Scan for the cell matching the given text and deliver its [x, y] coordinate at center. 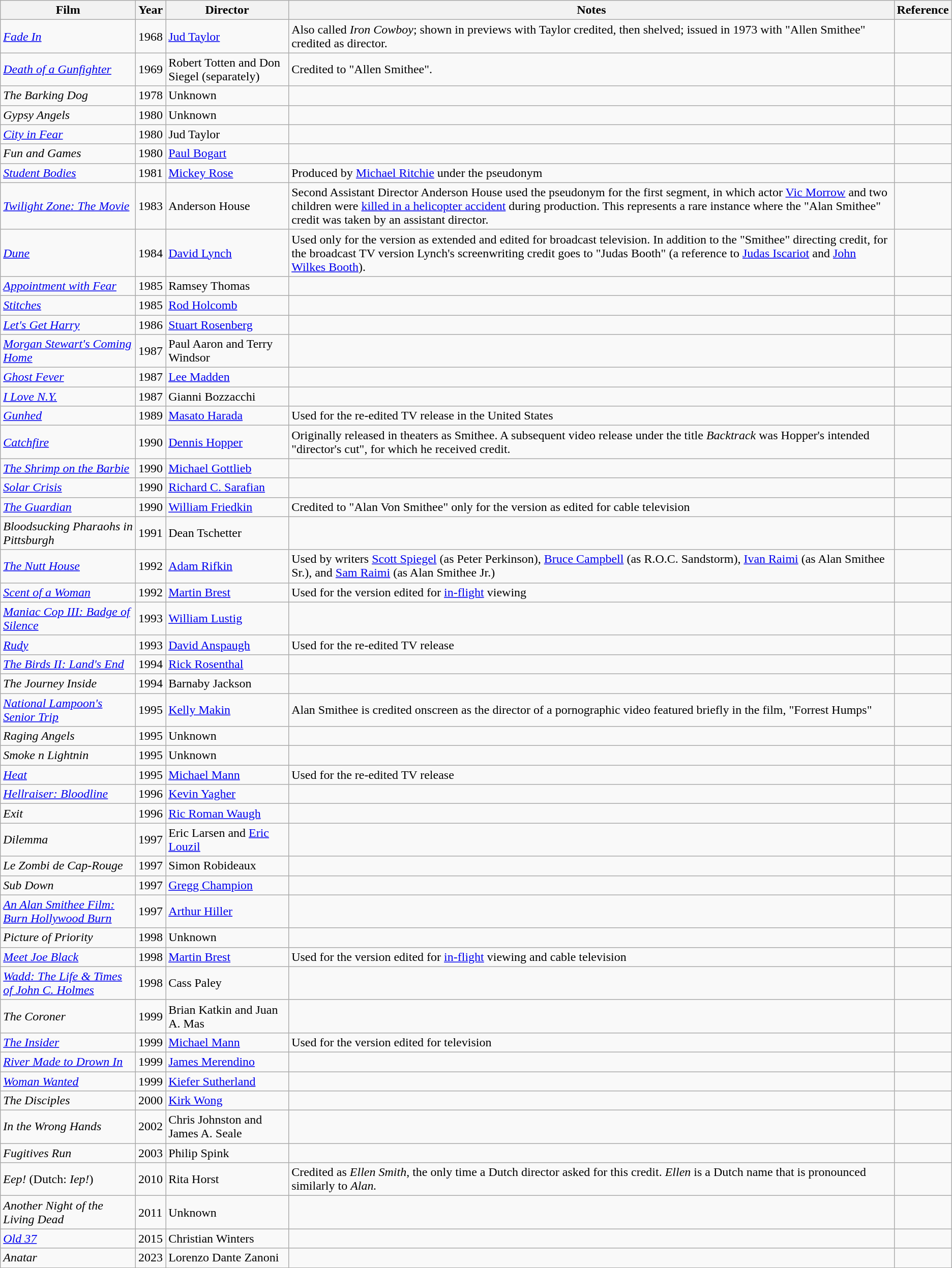
Gianni Bozzacchi [227, 397]
2015 [151, 1239]
Used for the version edited for in-flight viewing [591, 592]
Film [68, 10]
Catchfire [68, 442]
Kiefer Sutherland [227, 1081]
Death of a Gunfighter [68, 69]
Scent of a Woman [68, 592]
Gypsy Angels [68, 115]
1981 [151, 173]
National Lampoon's Senior Trip [68, 710]
David Anspaugh [227, 645]
Le Zombi de Cap-Rouge [68, 866]
Old 37 [68, 1239]
Gregg Champion [227, 885]
The Disciples [68, 1101]
Rick Rosenthal [227, 664]
Paul Aaron and Terry Windsor [227, 351]
1978 [151, 96]
1968 [151, 37]
1991 [151, 533]
In the Wrong Hands [68, 1127]
City in Fear [68, 134]
Anderson House [227, 206]
Morgan Stewart's Coming Home [68, 351]
I Love N.Y. [68, 397]
Used for the version edited for television [591, 1042]
Solar Crisis [68, 488]
Dennis Hopper [227, 442]
Dune [68, 253]
2000 [151, 1101]
Fun and Games [68, 154]
An Alan Smithee Film: Burn Hollywood Burn [68, 911]
2002 [151, 1127]
Used for the re-edited TV release in the United States [591, 416]
William Lustig [227, 618]
2011 [151, 1212]
Sub Down [68, 885]
Wadd: The Life & Times of John C. Holmes [68, 983]
The Guardian [68, 507]
Used for the version edited for in-flight viewing and cable television [591, 957]
Smoke n Lightnin [68, 756]
Lorenzo Dante Zanoni [227, 1258]
Credited to "Allen Smithee". [591, 69]
Adam Rifkin [227, 566]
Hellraiser: Bloodline [68, 794]
Dean Tschetter [227, 533]
The Coroner [68, 1016]
Notes [591, 10]
Bloodsucking Pharaohs in Pittsburgh [68, 533]
Student Bodies [68, 173]
The Insider [68, 1042]
Raging Angels [68, 736]
Richard C. Sarafian [227, 488]
The Journey Inside [68, 683]
Credited to "Alan Von Smithee" only for the version as edited for cable television [591, 507]
Ric Roman Waugh [227, 813]
Kelly Makin [227, 710]
Dilemma [68, 840]
Mickey Rose [227, 173]
Let's Get Harry [68, 325]
1969 [151, 69]
The Barking Dog [68, 96]
Eric Larsen and Eric Louzil [227, 840]
Anatar [68, 1258]
The Birds II: Land's End [68, 664]
Year [151, 10]
Picture of Priority [68, 938]
Simon Robideaux [227, 866]
Woman Wanted [68, 1081]
James Merendino [227, 1062]
2023 [151, 1258]
Rudy [68, 645]
Cass Paley [227, 983]
Arthur Hiller [227, 911]
Alan Smithee is credited onscreen as the director of a pornographic video featured briefly in the film, "Forrest Humps" [591, 710]
Maniac Cop III: Badge of Silence [68, 618]
Michael Gottlieb [227, 468]
David Lynch [227, 253]
Fade In [68, 37]
Christian Winters [227, 1239]
1983 [151, 206]
Exit [68, 813]
Director [227, 10]
William Friedkin [227, 507]
Paul Bogart [227, 154]
1986 [151, 325]
Another Night of the Living Dead [68, 1212]
Credited as Ellen Smith, the only time a Dutch director asked for this credit. Ellen is a Dutch name that is pronounced similarly to Alan. [591, 1180]
Also called Iron Cowboy; shown in previews with Taylor credited, then shelved; issued in 1973 with "Allen Smithee" credited as director. [591, 37]
Fugitives Run [68, 1153]
Rod Holcomb [227, 305]
The Shrimp on the Barbie [68, 468]
Brian Katkin and Juan A. Mas [227, 1016]
Appointment with Fear [68, 286]
Kirk Wong [227, 1101]
Robert Totten and Don Siegel (separately) [227, 69]
2003 [151, 1153]
River Made to Drown In [68, 1062]
Ramsey Thomas [227, 286]
Stitches [68, 305]
Ghost Fever [68, 377]
Kevin Yagher [227, 794]
Gunhed [68, 416]
Chris Johnston and James A. Seale [227, 1127]
Reference [923, 10]
The Nutt House [68, 566]
1989 [151, 416]
Rita Horst [227, 1180]
Barnaby Jackson [227, 683]
Heat [68, 775]
2010 [151, 1180]
Lee Madden [227, 377]
Philip Spink [227, 1153]
Eep! (Dutch: Iep!) [68, 1180]
Produced by Michael Ritchie under the pseudonym [591, 173]
Meet Joe Black [68, 957]
1984 [151, 253]
Masato Harada [227, 416]
Twilight Zone: The Movie [68, 206]
Stuart Rosenberg [227, 325]
